Scan for the cell matching the given text and deliver its (x, y) coordinate at center. 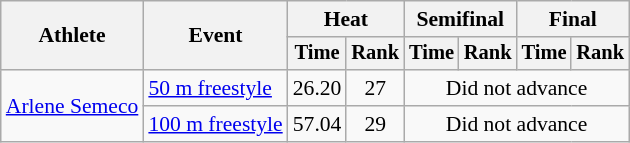
Semifinal (460, 19)
Athlete (72, 36)
Arlene Semeco (72, 106)
Final (573, 19)
27 (375, 88)
Heat (346, 19)
26.20 (318, 88)
100 m freestyle (215, 124)
50 m freestyle (215, 88)
29 (375, 124)
57.04 (318, 124)
Event (215, 36)
